Provide the (X, Y) coordinate of the cell's center where the given text is located.  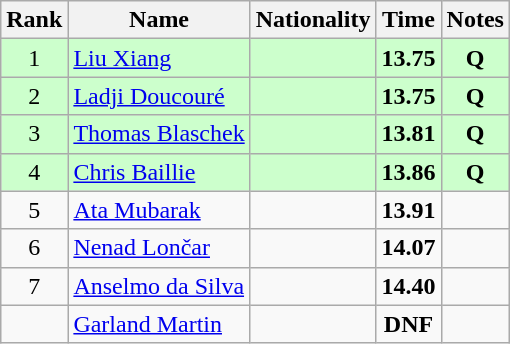
Thomas Blaschek (159, 134)
Garland Martin (159, 324)
Rank (34, 20)
Ata Mubarak (159, 210)
5 (34, 210)
3 (34, 134)
1 (34, 58)
Ladji Doucouré (159, 96)
Chris Baillie (159, 172)
Nenad Lončar (159, 248)
7 (34, 286)
14.07 (408, 248)
Anselmo da Silva (159, 286)
Nationality (313, 20)
13.91 (408, 210)
Name (159, 20)
DNF (408, 324)
13.81 (408, 134)
Time (408, 20)
4 (34, 172)
14.40 (408, 286)
2 (34, 96)
13.86 (408, 172)
6 (34, 248)
Liu Xiang (159, 58)
Notes (475, 20)
